Extract the [x, y] coordinate from the center of the cell holding the provided text.  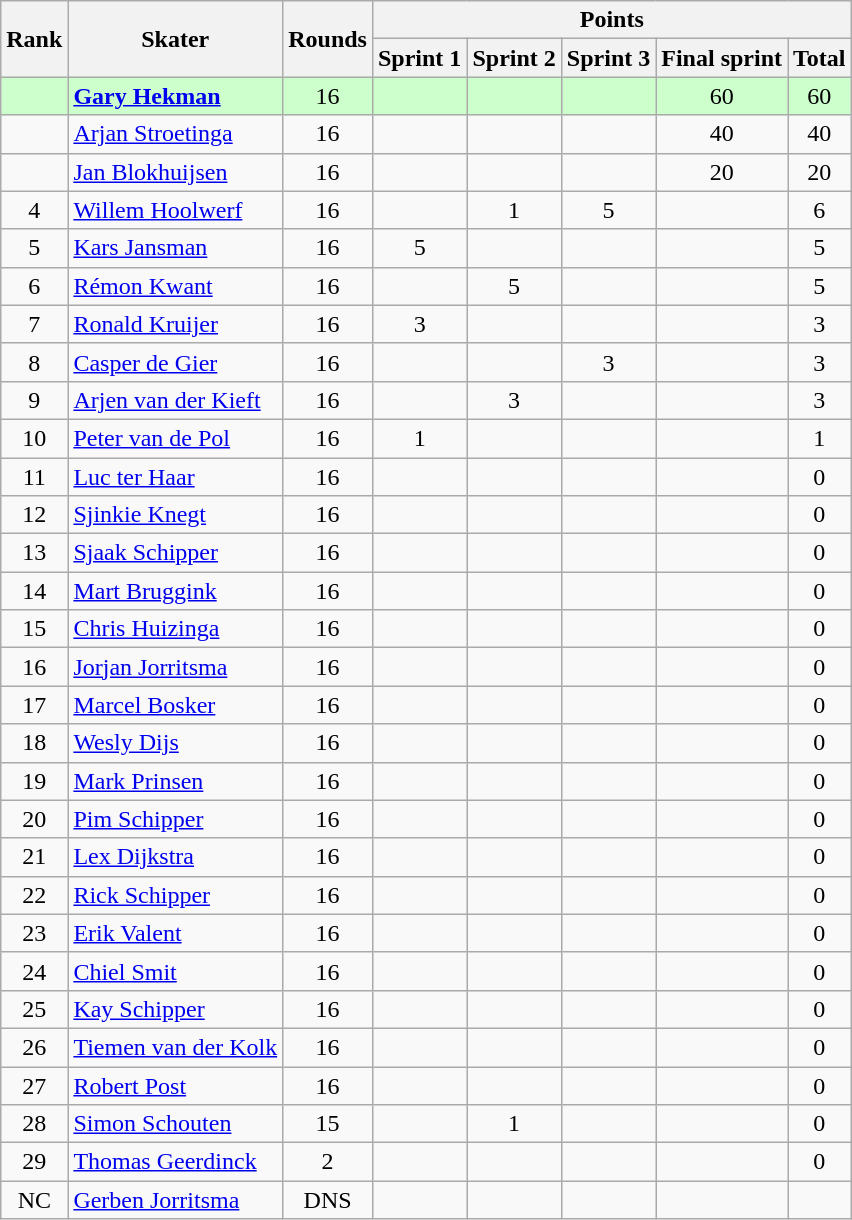
Total [820, 58]
14 [34, 591]
Luc ter Haar [176, 477]
2 [328, 1162]
11 [34, 477]
Chris Huizinga [176, 629]
Sprint 3 [608, 58]
Rémon Kwant [176, 286]
Tiemen van der Kolk [176, 1047]
Ronald Kruijer [176, 324]
NC [34, 1200]
Jan Blokhuijsen [176, 172]
Wesly Dijs [176, 743]
21 [34, 857]
Simon Schouten [176, 1124]
Arjen van der Kieft [176, 400]
Chiel Smit [176, 971]
Sjinkie Knegt [176, 515]
18 [34, 743]
Lex Dijkstra [176, 857]
Gary Hekman [176, 96]
24 [34, 971]
Kars Jansman [176, 248]
Sprint 1 [419, 58]
25 [34, 1009]
Robert Post [176, 1085]
Mart Bruggink [176, 591]
22 [34, 895]
Gerben Jorritsma [176, 1200]
Skater [176, 39]
12 [34, 515]
27 [34, 1085]
Jorjan Jorritsma [176, 667]
DNS [328, 1200]
4 [34, 210]
Thomas Geerdinck [176, 1162]
Final sprint [722, 58]
10 [34, 438]
Erik Valent [176, 933]
19 [34, 781]
Kay Schipper [176, 1009]
Rounds [328, 39]
Casper de Gier [176, 362]
23 [34, 933]
29 [34, 1162]
Arjan Stroetinga [176, 134]
Sprint 2 [514, 58]
Sjaak Schipper [176, 553]
17 [34, 705]
26 [34, 1047]
Peter van de Pol [176, 438]
9 [34, 400]
Pim Schipper [176, 819]
8 [34, 362]
Willem Hoolwerf [176, 210]
Marcel Bosker [176, 705]
Rank [34, 39]
13 [34, 553]
Mark Prinsen [176, 781]
Points [612, 20]
28 [34, 1124]
Rick Schipper [176, 895]
7 [34, 324]
